Find where the given text appears and provide that cell's center as [x, y] coordinate. 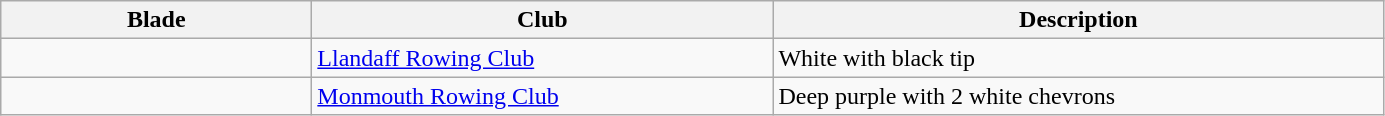
Blade [156, 20]
Description [1078, 20]
Llandaff Rowing Club [542, 58]
White with black tip [1078, 58]
Club [542, 20]
Deep purple with 2 white chevrons [1078, 96]
Monmouth Rowing Club [542, 96]
